Output the [x, y] coordinate of the center of the cell containing the given text.  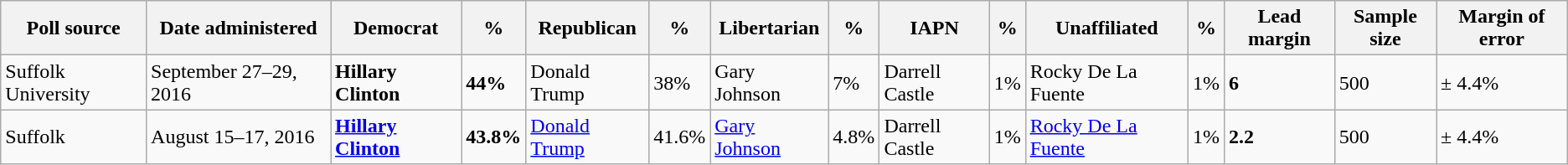
Sample size [1385, 28]
IAPN [935, 28]
August 15–17, 2016 [239, 137]
7% [854, 82]
September 27–29, 2016 [239, 82]
43.8% [494, 137]
Suffolk University [74, 82]
6 [1280, 82]
Libertarian [769, 28]
Margin of error [1503, 28]
44% [494, 82]
Republican [588, 28]
41.6% [680, 137]
2.2 [1280, 137]
4.8% [854, 137]
Democrat [396, 28]
Date administered [239, 28]
Lead margin [1280, 28]
Unaffiliated [1106, 28]
Poll source [74, 28]
Suffolk [74, 137]
38% [680, 82]
